For the text-containing cell, return its midpoint in [x, y] coordinate format. 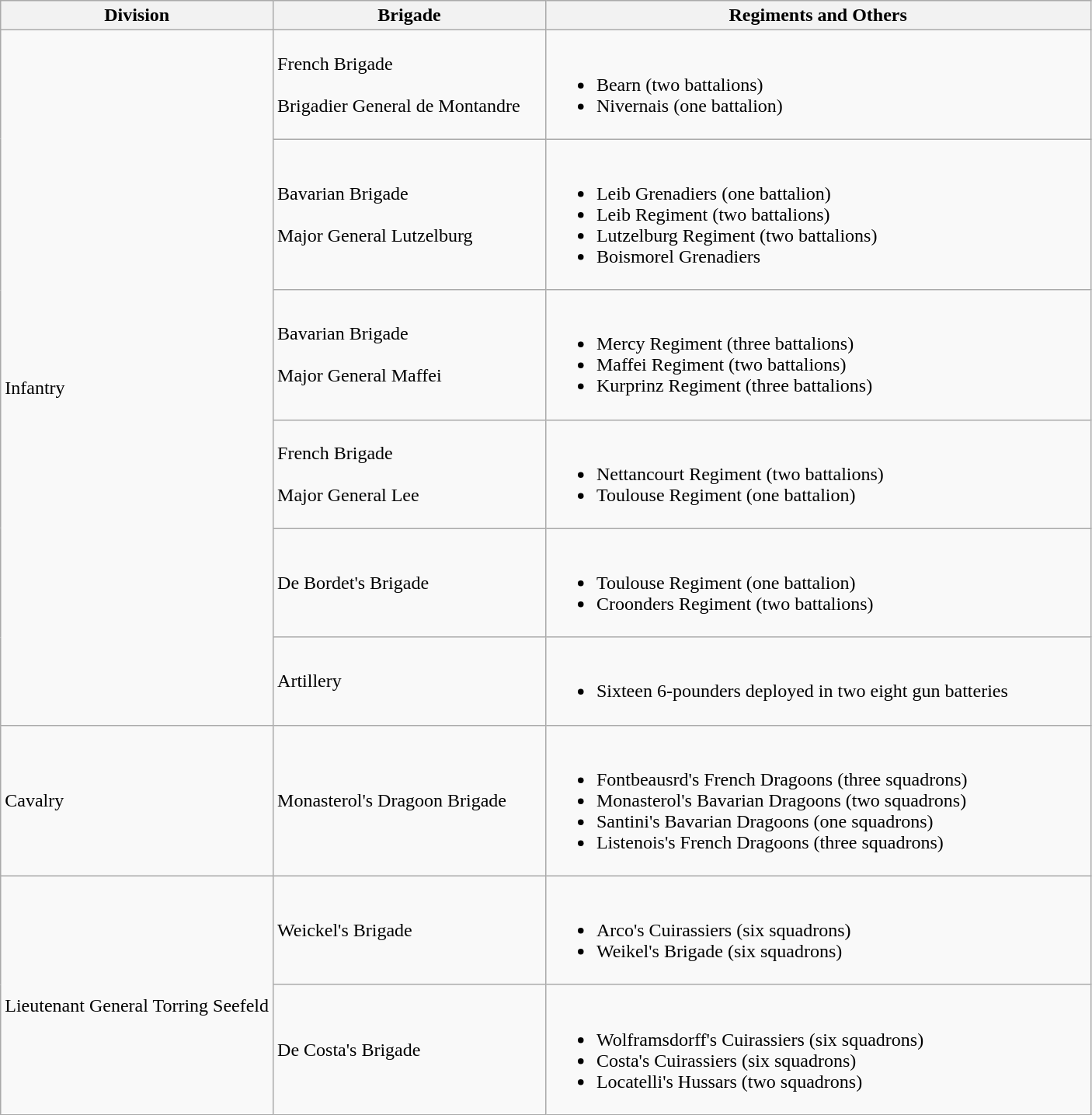
Toulouse Regiment (one battalion)Croonders Regiment (two battalions) [818, 583]
Weickel's Brigade [410, 930]
Lieutenant General Torring Seefeld [137, 995]
De Bordet's Brigade [410, 583]
Cavalry [137, 800]
Bavarian Brigade Major General Lutzelburg [410, 214]
Wolframsdorff's Cuirassiers (six squadrons)Costa's Cuirassiers (six squadrons)Locatelli's Hussars (two squadrons) [818, 1049]
Brigade [410, 16]
Mercy Regiment (three battalions)Maffei Regiment (two battalions)Kurprinz Regiment (three battalions) [818, 354]
Nettancourt Regiment (two battalions)Toulouse Regiment (one battalion) [818, 474]
Regiments and Others [818, 16]
Bavarian Brigade Major General Maffei [410, 354]
Sixteen 6-pounders deployed in two eight gun batteries [818, 681]
Artillery [410, 681]
French Brigade Major General Lee [410, 474]
Bearn (two battalions)Nivernais (one battalion) [818, 85]
Division [137, 16]
De Costa's Brigade [410, 1049]
French Brigade Brigadier General de Montandre [410, 85]
Monasterol's Dragoon Brigade [410, 800]
Arco's Cuirassiers (six squadrons)Weikel's Brigade (six squadrons) [818, 930]
Infantry [137, 378]
Leib Grenadiers (one battalion)Leib Regiment (two battalions)Lutzelburg Regiment (two battalions)Boismorel Grenadiers [818, 214]
